Determine the (X, Y) coordinate at the center of the cell enclosing the given text.  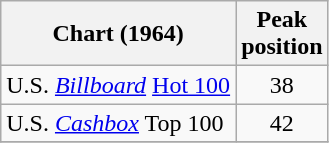
U.S. Billboard Hot 100 (118, 85)
Peakposition (282, 34)
U.S. Cashbox Top 100 (118, 123)
42 (282, 123)
Chart (1964) (118, 34)
38 (282, 85)
